Find where the given text appears and provide that cell's center as [x, y] coordinate. 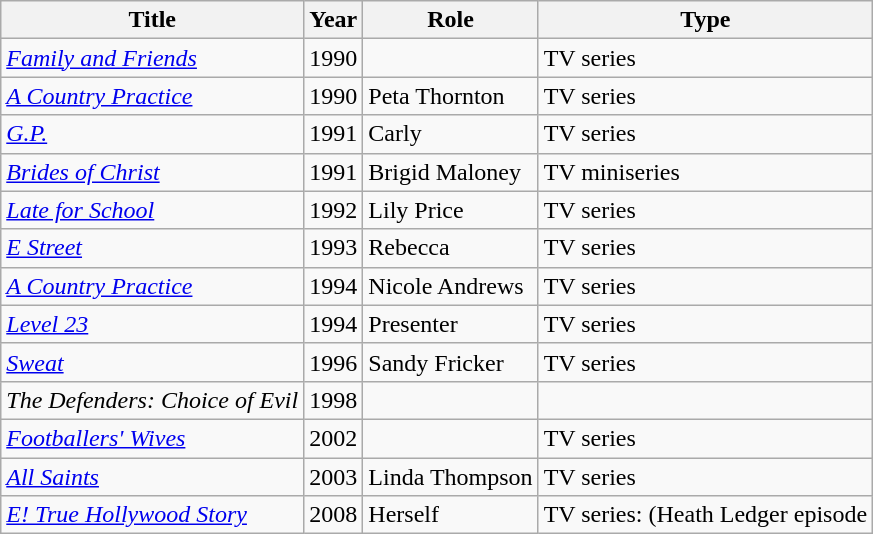
Rebecca [450, 248]
The Defenders: Choice of Evil [152, 400]
1998 [334, 400]
Role [450, 20]
E Street [152, 248]
Year [334, 20]
G.P. [152, 134]
Brigid Maloney [450, 172]
Nicole Andrews [450, 286]
Late for School [152, 210]
Linda Thompson [450, 477]
Sweat [152, 362]
Lily Price [450, 210]
2003 [334, 477]
Level 23 [152, 324]
Presenter [450, 324]
Title [152, 20]
Footballers' Wives [152, 438]
Brides of Christ [152, 172]
Peta Thornton [450, 96]
E! True Hollywood Story [152, 515]
TV miniseries [705, 172]
All Saints [152, 477]
2008 [334, 515]
1992 [334, 210]
TV series: (Heath Ledger episode [705, 515]
1993 [334, 248]
Type [705, 20]
1996 [334, 362]
Family and Friends [152, 58]
Sandy Fricker [450, 362]
Carly [450, 134]
2002 [334, 438]
Herself [450, 515]
